Search for the cell housing the specified text and yield its (x, y) center coordinate. 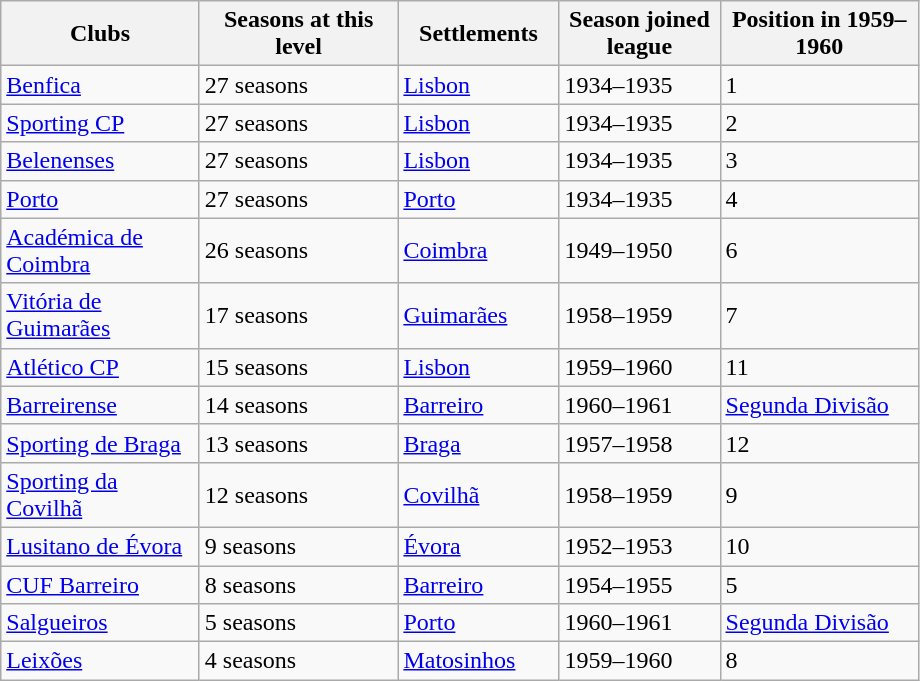
15 seasons (298, 367)
1954–1955 (640, 585)
Leixões (100, 661)
1949–1950 (640, 250)
Salgueiros (100, 623)
Season joined league (640, 34)
Sporting CP (100, 123)
3 (820, 161)
8 seasons (298, 585)
9 seasons (298, 546)
8 (820, 661)
Belenenses (100, 161)
Sporting de Braga (100, 443)
6 (820, 250)
4 (820, 199)
4 seasons (298, 661)
Lusitano de Évora (100, 546)
CUF Barreiro (100, 585)
17 seasons (298, 316)
14 seasons (298, 405)
5 (820, 585)
Settlements (478, 34)
12 seasons (298, 494)
Académica de Coimbra (100, 250)
9 (820, 494)
Braga (478, 443)
Benfica (100, 85)
Matosinhos (478, 661)
13 seasons (298, 443)
Sporting da Covilhã (100, 494)
2 (820, 123)
12 (820, 443)
Seasons at this level (298, 34)
Covilhã (478, 494)
26 seasons (298, 250)
Évora (478, 546)
Coimbra (478, 250)
10 (820, 546)
Clubs (100, 34)
Guimarães (478, 316)
5 seasons (298, 623)
1952–1953 (640, 546)
Barreirense (100, 405)
7 (820, 316)
Vitória de Guimarães (100, 316)
Atlético CP (100, 367)
1957–1958 (640, 443)
1 (820, 85)
Position in 1959–1960 (820, 34)
11 (820, 367)
